Determine the (X, Y) coordinate at the center of the cell enclosing the given text.  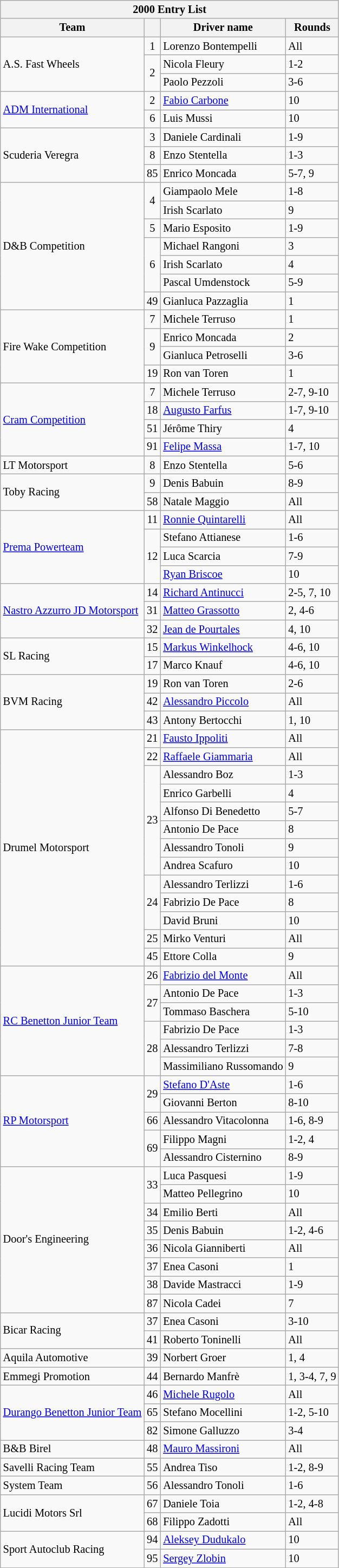
5-6 (312, 465)
BVM Racing (73, 702)
Emmegi Promotion (73, 1376)
7-8 (312, 1048)
Ryan Briscoe (223, 574)
Mario Esposito (223, 228)
Filippo Zadotti (223, 1522)
44 (152, 1376)
2-7, 9-10 (312, 392)
33 (152, 1185)
Fire Wake Competition (73, 347)
Durango Benetton Junior Team (73, 1412)
Matteo Pellegrino (223, 1194)
Augusto Farfus (223, 410)
15 (152, 647)
14 (152, 592)
Bicar Racing (73, 1331)
5 (152, 228)
4, 10 (312, 629)
51 (152, 428)
29 (152, 1094)
Sergey Zlobin (223, 1558)
1-2, 8-9 (312, 1467)
Tommaso Baschera (223, 1011)
Alessandro Piccolo (223, 702)
Luca Scarcia (223, 556)
1-2, 4-6 (312, 1230)
D&B Competition (73, 246)
Richard Antinucci (223, 592)
Jérôme Thiry (223, 428)
94 (152, 1540)
Michael Rangoni (223, 246)
Driver name (223, 28)
11 (152, 520)
69 (152, 1148)
5-9 (312, 283)
46 (152, 1394)
1-2 (312, 64)
Giampaolo Mele (223, 192)
Alessandro Cisternino (223, 1158)
Savelli Racing Team (73, 1467)
Daniele Cardinali (223, 137)
Rounds (312, 28)
45 (152, 957)
2, 4-6 (312, 611)
Aleksey Dudukalo (223, 1540)
41 (152, 1340)
Felipe Massa (223, 447)
Gianluca Petroselli (223, 356)
Enrico Garbelli (223, 793)
36 (152, 1249)
Natale Maggio (223, 501)
Cram Competition (73, 419)
68 (152, 1522)
Emilio Berti (223, 1212)
Stefano Mocellini (223, 1413)
Alessandro Boz (223, 775)
1, 10 (312, 720)
Stefano D'Aste (223, 1084)
7-9 (312, 556)
Antony Bertocchi (223, 720)
67 (152, 1504)
38 (152, 1285)
3-10 (312, 1322)
31 (152, 611)
Nicola Gianniberti (223, 1249)
28 (152, 1048)
Raffaele Giammaria (223, 756)
Matteo Grassotto (223, 611)
Nastro Azzurro JD Motorsport (73, 611)
RP Motorsport (73, 1121)
22 (152, 756)
1-8 (312, 192)
Lucidi Motors Srl (73, 1513)
Nicola Cadei (223, 1303)
1-6, 8-9 (312, 1121)
David Bruni (223, 920)
65 (152, 1413)
27 (152, 1003)
Mirko Venturi (223, 939)
26 (152, 975)
Drumel Motorsport (73, 848)
87 (152, 1303)
LT Motorsport (73, 465)
1-2, 4-8 (312, 1504)
Norbert Groer (223, 1358)
Pascal Umdenstock (223, 283)
Prema Powerteam (73, 547)
49 (152, 301)
Paolo Pezzoli (223, 82)
Markus Winkelhock (223, 647)
34 (152, 1212)
95 (152, 1558)
Gianluca Pazzaglia (223, 301)
25 (152, 939)
Ettore Colla (223, 957)
82 (152, 1431)
Giovanni Berton (223, 1103)
Nicola Fleury (223, 64)
12 (152, 556)
Andrea Tiso (223, 1467)
5-10 (312, 1011)
Simone Galluzzo (223, 1431)
Daniele Toia (223, 1504)
System Team (73, 1485)
RC Benetton Junior Team (73, 1021)
3-4 (312, 1431)
Alfonso Di Benedetto (223, 811)
Massimiliano Russomando (223, 1066)
Luca Pasquesi (223, 1175)
Sport Autoclub Racing (73, 1549)
B&B Birel (73, 1449)
Bernardo Manfrè (223, 1376)
Marco Knauf (223, 665)
2-5, 7, 10 (312, 592)
43 (152, 720)
1-7, 9-10 (312, 410)
42 (152, 702)
Aquila Automotive (73, 1358)
ADM International (73, 109)
85 (152, 173)
5-7, 9 (312, 173)
48 (152, 1449)
Alessandro Vitacolonna (223, 1121)
A.S. Fast Wheels (73, 64)
21 (152, 739)
Toby Racing (73, 492)
Stefano Attianese (223, 538)
35 (152, 1230)
Andrea Scafuro (223, 866)
Scuderia Veregra (73, 155)
23 (152, 820)
32 (152, 629)
2-6 (312, 684)
Jean de Pourtales (223, 629)
58 (152, 501)
66 (152, 1121)
17 (152, 665)
Luis Mussi (223, 119)
1-7, 10 (312, 447)
Roberto Toninelli (223, 1340)
1, 4 (312, 1358)
Fabio Carbone (223, 101)
5-7 (312, 811)
Fabrizio del Monte (223, 975)
2000 Entry List (170, 9)
56 (152, 1485)
8-10 (312, 1103)
18 (152, 410)
Davide Mastracci (223, 1285)
Fausto Ippoliti (223, 739)
91 (152, 447)
1, 3-4, 7, 9 (312, 1376)
Mauro Massironi (223, 1449)
Lorenzo Bontempelli (223, 46)
55 (152, 1467)
Door's Engineering (73, 1239)
SL Racing (73, 656)
39 (152, 1358)
Team (73, 28)
Michele Rugolo (223, 1394)
24 (152, 902)
1-2, 4 (312, 1139)
Filippo Magni (223, 1139)
1-2, 5-10 (312, 1413)
Ronnie Quintarelli (223, 520)
